For the text-containing cell, return its midpoint in [x, y] coordinate format. 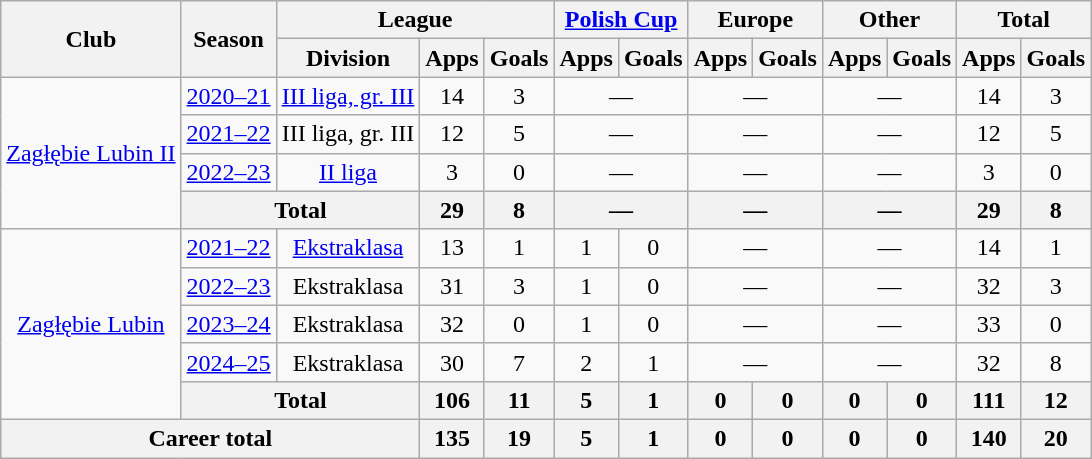
2024–25 [228, 362]
Club [91, 39]
140 [989, 438]
7 [519, 362]
Other [889, 20]
106 [452, 400]
Career total [210, 438]
Polish Cup [621, 20]
111 [989, 400]
135 [452, 438]
2020–21 [228, 96]
13 [452, 248]
Season [228, 39]
League [415, 20]
30 [452, 362]
Zagłębie Lubin II [91, 153]
Europe [755, 20]
Division [348, 58]
II liga [348, 172]
19 [519, 438]
2 [586, 362]
2023–24 [228, 324]
11 [519, 400]
31 [452, 286]
33 [989, 324]
Zagłębie Lubin [91, 324]
20 [1056, 438]
